Pinpoint the cell where the given text exists, returning its (X, Y) midpoint coordinate. 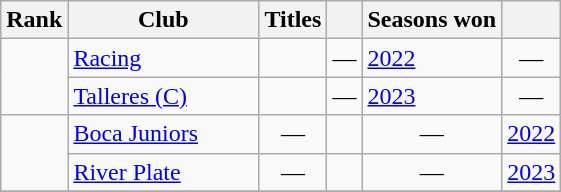
Club (164, 20)
Talleres (C) (164, 96)
Boca Juniors (164, 134)
Titles (293, 20)
Rank (34, 20)
River Plate (164, 172)
Racing (164, 58)
Seasons won (432, 20)
